Return (x, y) of the center of cell containing provided text 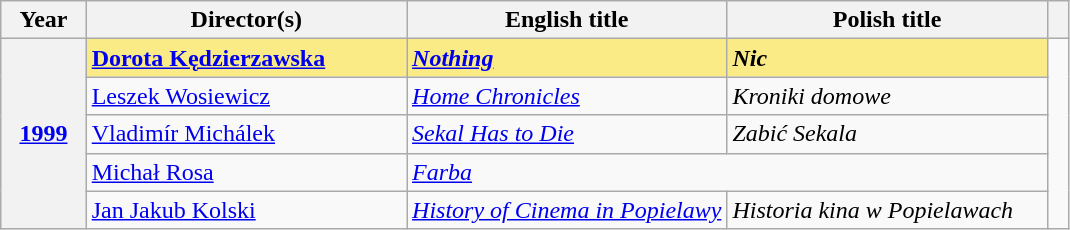
1999 (44, 134)
English title (567, 20)
Dorota Kędzierzawska (246, 58)
Polish title (887, 20)
Home Chronicles (567, 96)
Zabić Sekala (887, 134)
Sekal Has to Die (567, 134)
Year (44, 20)
Nothing (567, 58)
Leszek Wosiewicz (246, 96)
Director(s) (246, 20)
Jan Jakub Kolski (246, 210)
Kroniki domowe (887, 96)
Vladimír Michálek (246, 134)
Michał Rosa (246, 172)
Nic (887, 58)
Farba (728, 172)
Historia kina w Popielawach (887, 210)
History of Cinema in Popielawy (567, 210)
